Return (x, y) of the center of cell containing provided text 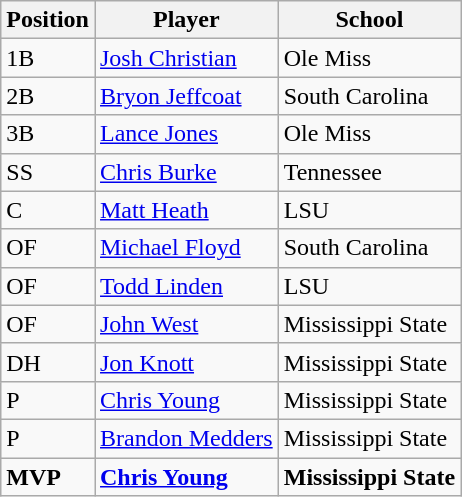
Brandon Medders (186, 438)
Jon Knott (186, 362)
Michael Floyd (186, 248)
1B (48, 58)
Position (48, 20)
Bryon Jeffcoat (186, 96)
Josh Christian (186, 58)
Todd Linden (186, 286)
John West (186, 324)
Lance Jones (186, 134)
2B (48, 96)
C (48, 210)
Matt Heath (186, 210)
Player (186, 20)
Chris Burke (186, 172)
3B (48, 134)
DH (48, 362)
Tennessee (369, 172)
MVP (48, 477)
School (369, 20)
SS (48, 172)
